Identify which cell holds the provided text, then report its [x, y] central coordinate. 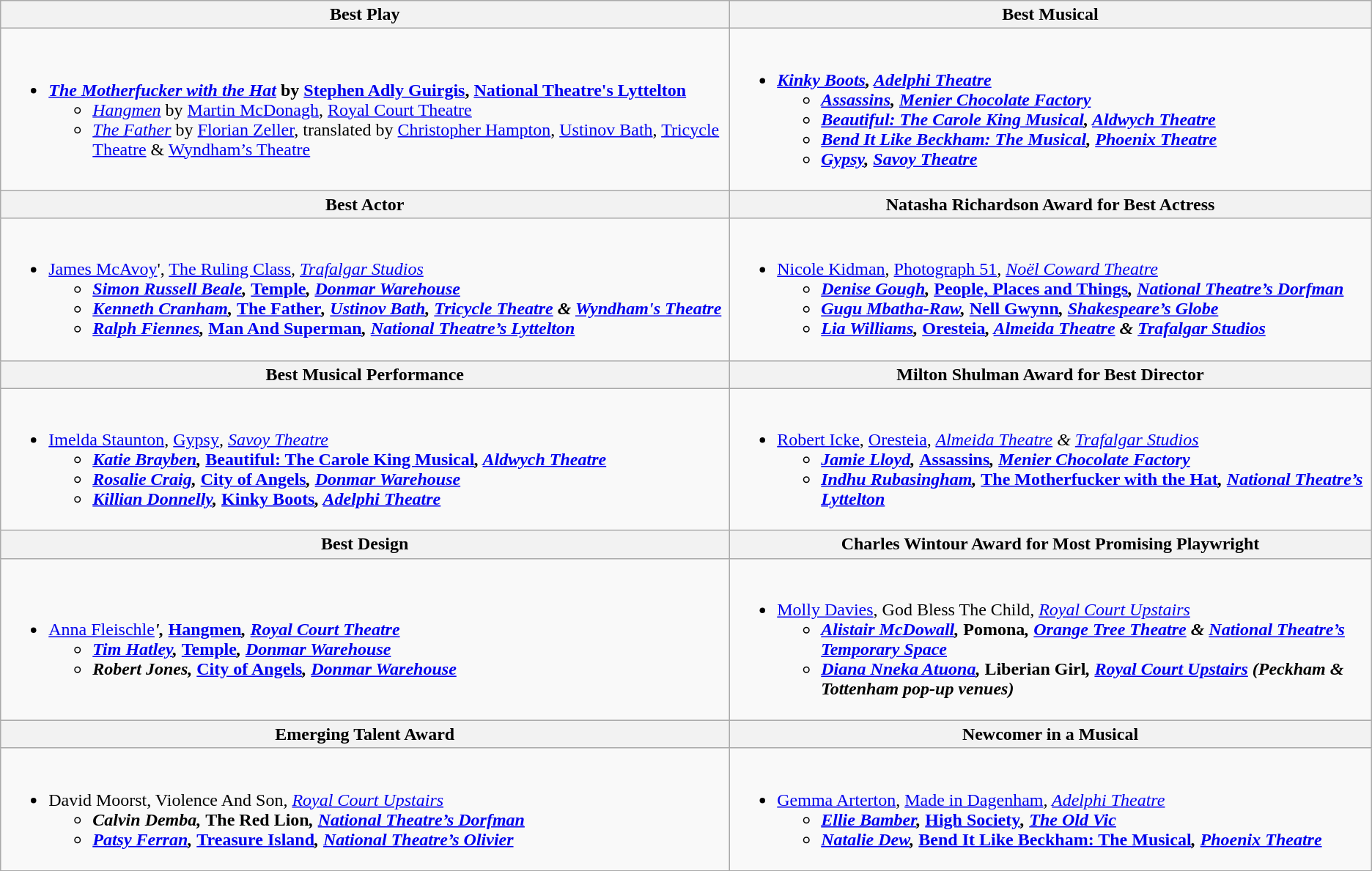
Newcomer in a Musical [1051, 734]
Best Design [365, 544]
Best Actor [365, 204]
Best Play [365, 15]
Anna Fleischle', Hangmen, Royal Court TheatreTim Hatley, Temple, Donmar WarehouseRobert Jones, City of Angels, Donmar Warehouse [365, 639]
Natasha Richardson Award for Best Actress [1051, 204]
Emerging Talent Award [365, 734]
Milton Shulman Award for Best Director [1051, 374]
Best Musical Performance [365, 374]
Charles Wintour Award for Most Promising Playwright [1051, 544]
Best Musical [1051, 15]
